Locate the cell with the specified text and output its (x, y) center coordinate. 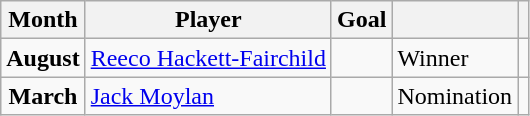
Nomination (455, 96)
Reeco Hackett-Fairchild (208, 58)
August (43, 58)
Jack Moylan (208, 96)
Month (43, 20)
Winner (455, 58)
Goal (361, 20)
March (43, 96)
Player (208, 20)
